Return (X, Y) of the center of cell containing provided text 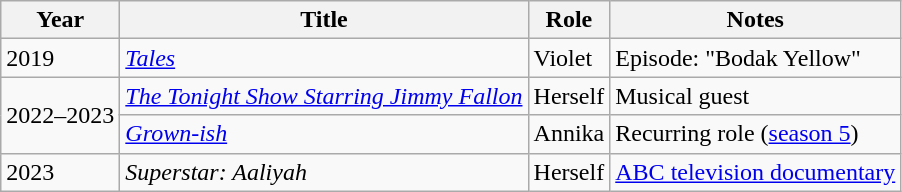
Musical guest (756, 96)
Year (60, 20)
2022–2023 (60, 115)
2023 (60, 172)
Annika (569, 134)
Notes (756, 20)
Recurring role (season 5) (756, 134)
Superstar: Aaliyah (324, 172)
2019 (60, 58)
Grown-ish (324, 134)
Tales (324, 58)
The Tonight Show Starring Jimmy Fallon (324, 96)
Title (324, 20)
Episode: "Bodak Yellow" (756, 58)
Role (569, 20)
Violet (569, 58)
ABC television documentary (756, 172)
